For the text-containing cell, return its midpoint in (x, y) coordinate format. 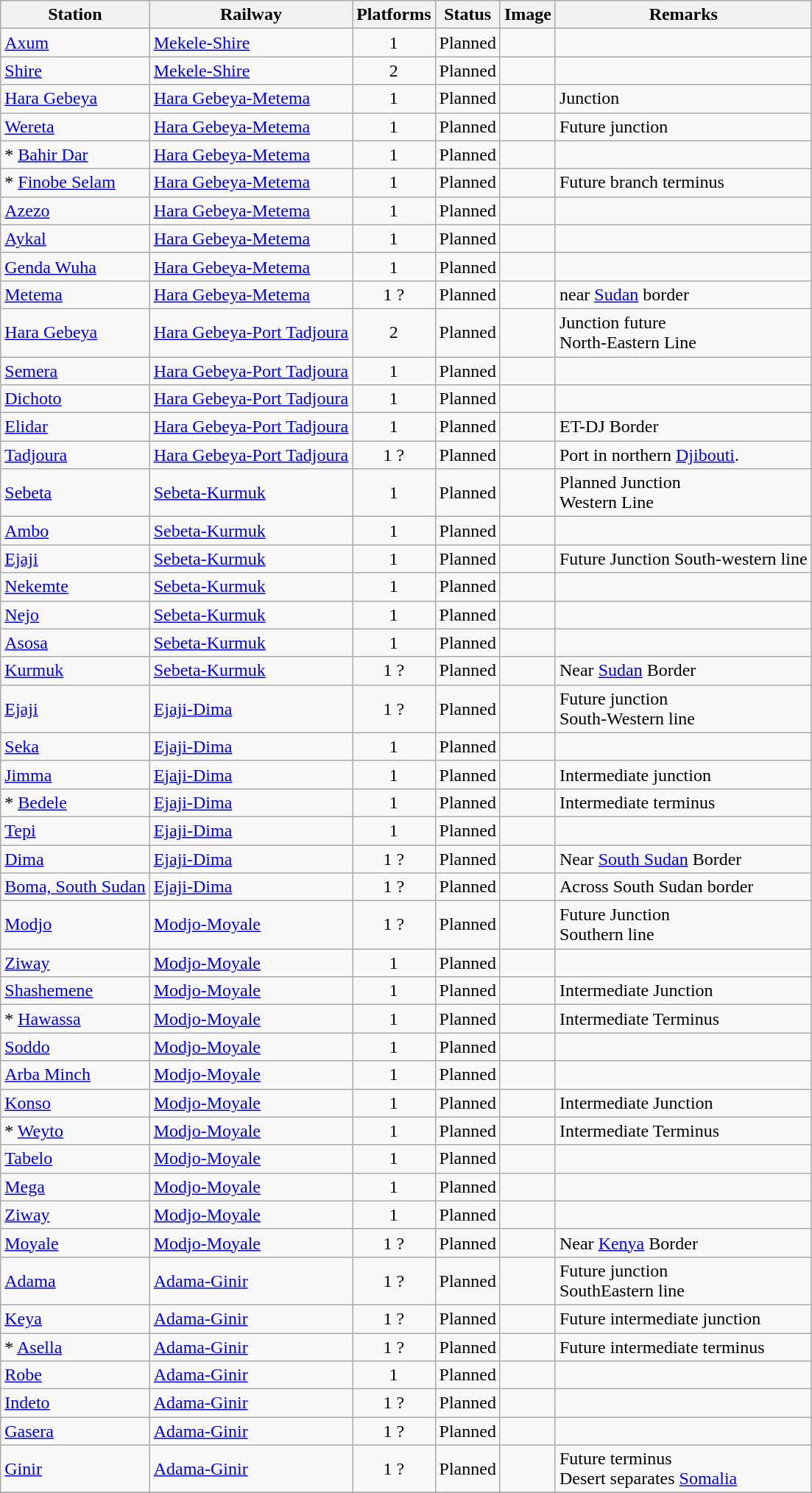
Seka (75, 746)
ET-DJ Border (683, 427)
Keya (75, 1319)
Robe (75, 1375)
Nejo (75, 615)
Future JunctionSouthern line (683, 925)
Junction futureNorth-Eastern Line (683, 333)
Planned Junction Western Line (683, 493)
* Hawassa (75, 1019)
Indeto (75, 1403)
Semera (75, 370)
Dichoto (75, 399)
Boma, South Sudan (75, 887)
Near South Sudan Border (683, 859)
Elidar (75, 427)
Azezo (75, 211)
Across South Sudan border (683, 887)
Aykal (75, 239)
Intermediate junction (683, 774)
Future Junction South-western line (683, 559)
Shashemene (75, 991)
Future junctionSouth-Western line (683, 708)
Jimma (75, 774)
Sebeta (75, 493)
Konso (75, 1103)
Image (527, 15)
Ambo (75, 531)
Junction (683, 99)
* Weyto (75, 1131)
* Bedele (75, 802)
Tabelo (75, 1159)
Port in northern Djibouti. (683, 455)
Dima (75, 859)
Station (75, 15)
Axum (75, 43)
Soddo (75, 1047)
Shire (75, 71)
Genda Wuha (75, 267)
Near Kenya Border (683, 1243)
Arba Minch (75, 1075)
Moyale (75, 1243)
Metema (75, 294)
Future terminus Desert separates Somalia (683, 1469)
Future intermediate terminus (683, 1346)
Future branch terminus (683, 183)
Status (467, 15)
Gasera (75, 1431)
Wereta (75, 127)
Ginir (75, 1469)
Future junction (683, 127)
* Asella (75, 1346)
Asosa (75, 643)
Intermediate terminus (683, 802)
Remarks (683, 15)
Railway (251, 15)
Platforms (394, 15)
Modjo (75, 925)
Tadjoura (75, 455)
Kurmuk (75, 671)
Future junctionSouthEastern line (683, 1281)
* Finobe Selam (75, 183)
Adama (75, 1281)
Future intermediate junction (683, 1319)
Mega (75, 1187)
Nekemte (75, 587)
near Sudan border (683, 294)
Tepi (75, 830)
* Bahir Dar (75, 155)
Near Sudan Border (683, 671)
